Return the (X, Y) coordinate for the center point of the cell that contains the specified text.  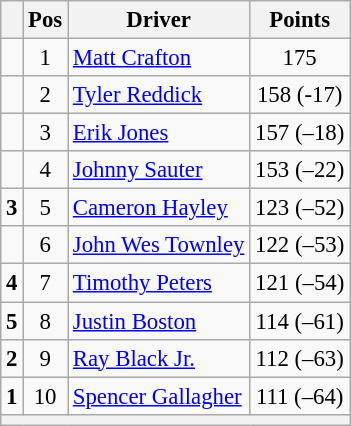
Cameron Hayley (159, 208)
153 (–22) (300, 170)
Ray Black Jr. (159, 358)
111 (–64) (300, 396)
Erik Jones (159, 133)
Johnny Sauter (159, 170)
Driver (159, 20)
10 (46, 396)
121 (–54) (300, 283)
6 (46, 245)
158 (-17) (300, 95)
9 (46, 358)
Spencer Gallagher (159, 396)
7 (46, 283)
8 (46, 321)
Justin Boston (159, 321)
123 (–52) (300, 208)
Matt Crafton (159, 58)
157 (–18) (300, 133)
Points (300, 20)
Pos (46, 20)
122 (–53) (300, 245)
175 (300, 58)
John Wes Townley (159, 245)
114 (–61) (300, 321)
112 (–63) (300, 358)
Tyler Reddick (159, 95)
Timothy Peters (159, 283)
